Detect which cell encompasses the target text, then output its [X, Y] center coordinate. 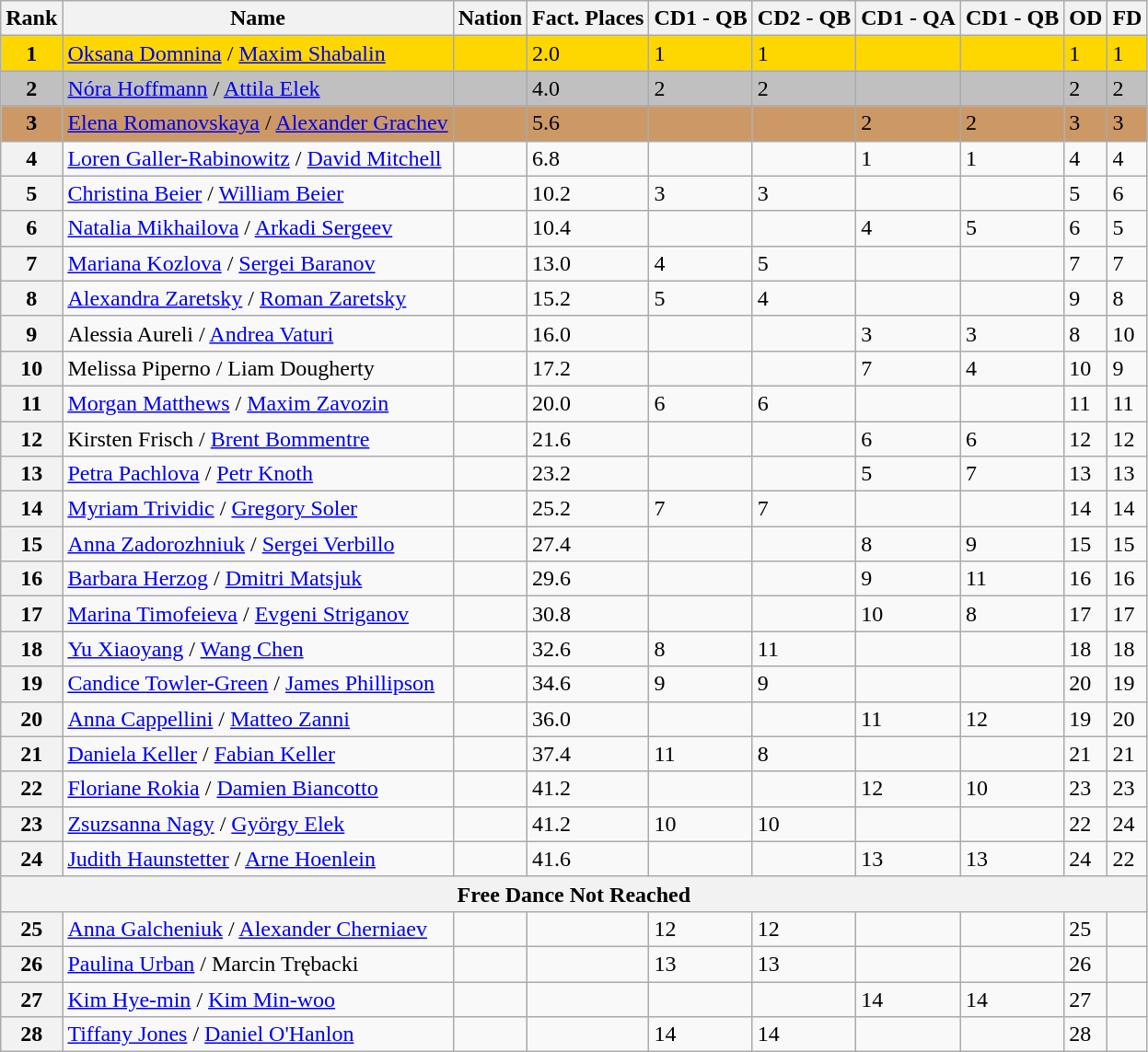
20.0 [588, 403]
Floriane Rokia / Damien Biancotto [258, 789]
Loren Galler-Rabinowitz / David Mitchell [258, 158]
Marina Timofeieva / Evgeni Striganov [258, 614]
FD [1127, 18]
Alessia Aureli / Andrea Vaturi [258, 333]
Tiffany Jones / Daniel O'Hanlon [258, 1035]
CD2 - QB [804, 18]
Free Dance Not Reached [574, 894]
25.2 [588, 509]
15.2 [588, 298]
21.6 [588, 439]
Yu Xiaoyang / Wang Chen [258, 649]
Myriam Trividic / Gregory Soler [258, 509]
17.2 [588, 368]
Elena Romanovskaya / Alexander Grachev [258, 123]
Candice Towler-Green / James Phillipson [258, 684]
32.6 [588, 649]
13.0 [588, 263]
30.8 [588, 614]
Anna Cappellini / Matteo Zanni [258, 719]
Petra Pachlova / Petr Knoth [258, 474]
Natalia Mikhailova / Arkadi Sergeev [258, 228]
Fact. Places [588, 18]
Morgan Matthews / Maxim Zavozin [258, 403]
Barbara Herzog / Dmitri Matsjuk [258, 579]
41.6 [588, 859]
Anna Galcheniuk / Alexander Cherniaev [258, 929]
Daniela Keller / Fabian Keller [258, 754]
6.8 [588, 158]
2.0 [588, 53]
Anna Zadorozhniuk / Sergei Verbillo [258, 544]
5.6 [588, 123]
OD [1086, 18]
Christina Beier / William Beier [258, 193]
Rank [31, 18]
Oksana Domnina / Maxim Shabalin [258, 53]
23.2 [588, 474]
Kim Hye-min / Kim Min-woo [258, 999]
Mariana Kozlova / Sergei Baranov [258, 263]
4.0 [588, 88]
Nation [490, 18]
Paulina Urban / Marcin Trębacki [258, 964]
Zsuzsanna Nagy / György Elek [258, 824]
10.4 [588, 228]
34.6 [588, 684]
37.4 [588, 754]
CD1 - QA [909, 18]
36.0 [588, 719]
10.2 [588, 193]
Judith Haunstetter / Arne Hoenlein [258, 859]
Kirsten Frisch / Brent Bommentre [258, 439]
Melissa Piperno / Liam Dougherty [258, 368]
Alexandra Zaretsky / Roman Zaretsky [258, 298]
Nóra Hoffmann / Attila Elek [258, 88]
27.4 [588, 544]
29.6 [588, 579]
16.0 [588, 333]
Name [258, 18]
